Return [x, y] of the center of cell containing provided text 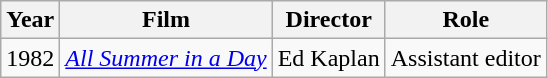
1982 [30, 58]
Assistant editor [466, 58]
Ed Kaplan [328, 58]
Role [466, 20]
All Summer in a Day [166, 58]
Film [166, 20]
Director [328, 20]
Year [30, 20]
